For the text-containing cell, return its midpoint in (X, Y) coordinate format. 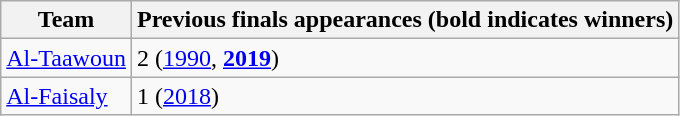
Previous finals appearances (bold indicates winners) (404, 20)
Team (66, 20)
2 (1990, 2019) (404, 58)
1 (2018) (404, 96)
Al-Taawoun (66, 58)
Al-Faisaly (66, 96)
